Extract the [x, y] coordinate from the center of the cell holding the provided text.  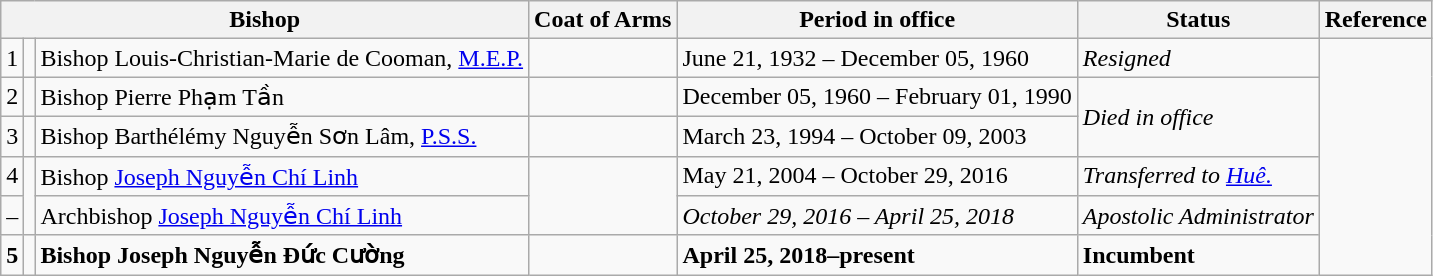
Bishop Pierre Phạm Tần [282, 97]
Resigned [1198, 58]
March 23, 1994 – October 09, 2003 [877, 136]
Bishop Barthélémy Nguyễn Sơn Lâm, P.S.S. [282, 136]
1 [12, 58]
4 [12, 176]
3 [12, 136]
April 25, 2018–present [877, 255]
Bishop Joseph Nguyễn Chí Linh [282, 176]
October 29, 2016 – April 25, 2018 [877, 216]
Period in office [877, 20]
Reference [1376, 20]
Transferred to Huê. [1198, 176]
Bishop [265, 20]
Incumbent [1198, 255]
2 [12, 97]
Apostolic Administrator [1198, 216]
Archbishop Joseph Nguyễn Chí Linh [282, 216]
Bishop Joseph Nguyễn Đức Cường [282, 255]
May 21, 2004 – October 29, 2016 [877, 176]
June 21, 1932 – December 05, 1960 [877, 58]
Bishop Louis-Christian-Marie de Cooman, M.E.P. [282, 58]
December 05, 1960 – February 01, 1990 [877, 97]
Died in office [1198, 116]
Coat of Arms [603, 20]
– [12, 216]
5 [12, 255]
Status [1198, 20]
